Locate the cell with the specified text and output its [X, Y] center coordinate. 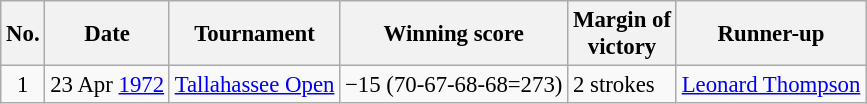
Tallahassee Open [254, 85]
Runner-up [770, 34]
Winning score [454, 34]
Date [107, 34]
1 [23, 85]
−15 (70-67-68-68=273) [454, 85]
Margin ofvictory [622, 34]
23 Apr 1972 [107, 85]
2 strokes [622, 85]
Tournament [254, 34]
Leonard Thompson [770, 85]
No. [23, 34]
